Locate the cell with the specified text and output its [X, Y] center coordinate. 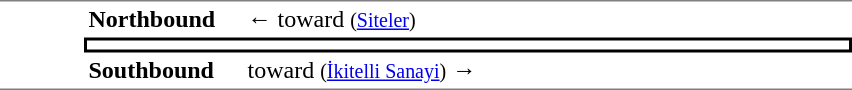
Southbound [164, 71]
toward (İkitelli Sanayi) → [548, 71]
← toward (Siteler) [548, 19]
Northbound [164, 19]
